Locate the cell with the specified text and output its (X, Y) center coordinate. 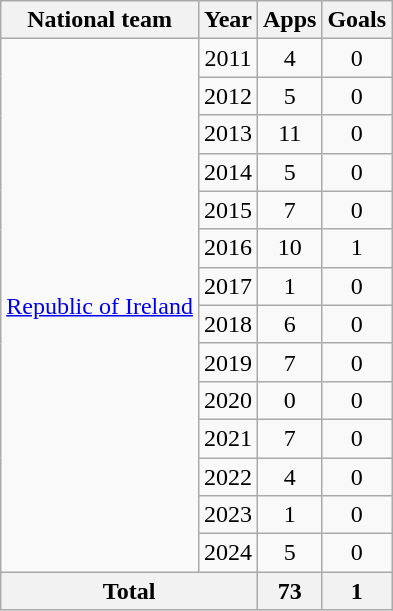
10 (289, 248)
2011 (228, 58)
Apps (289, 20)
2018 (228, 324)
Goals (357, 20)
2014 (228, 172)
2015 (228, 210)
Republic of Ireland (100, 306)
2023 (228, 515)
11 (289, 134)
2022 (228, 477)
2021 (228, 438)
Year (228, 20)
2024 (228, 553)
73 (289, 591)
2020 (228, 400)
2012 (228, 96)
National team (100, 20)
6 (289, 324)
2017 (228, 286)
Total (130, 591)
2019 (228, 362)
2013 (228, 134)
2016 (228, 248)
